Capture the cell that displays the provided text and extract its (x, y) central coordinate. 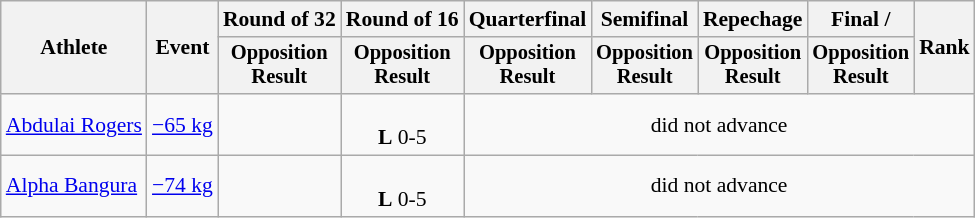
Round of 32 (280, 19)
Event (182, 48)
Repechage (753, 19)
Rank (944, 48)
Alpha Bangura (74, 186)
Quarterfinal (528, 19)
Round of 16 (402, 19)
−65 kg (182, 124)
Semifinal (644, 19)
Final / (860, 19)
Athlete (74, 48)
−74 kg (182, 186)
Abdulai Rogers (74, 124)
